Provide the (x, y) coordinate of the cell's center where the given text is located.  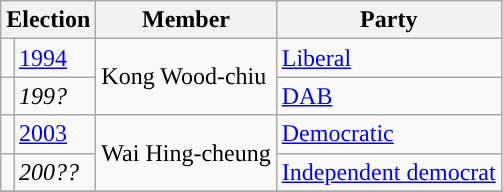
Democratic (388, 134)
Kong Wood-chiu (186, 77)
Liberal (388, 58)
199? (55, 96)
2003 (55, 134)
Election (48, 20)
Party (388, 20)
Wai Hing-cheung (186, 153)
Independent democrat (388, 172)
DAB (388, 96)
1994 (55, 58)
Member (186, 20)
200?? (55, 172)
